Pinpoint the cell where the given text exists, returning its [X, Y] midpoint coordinate. 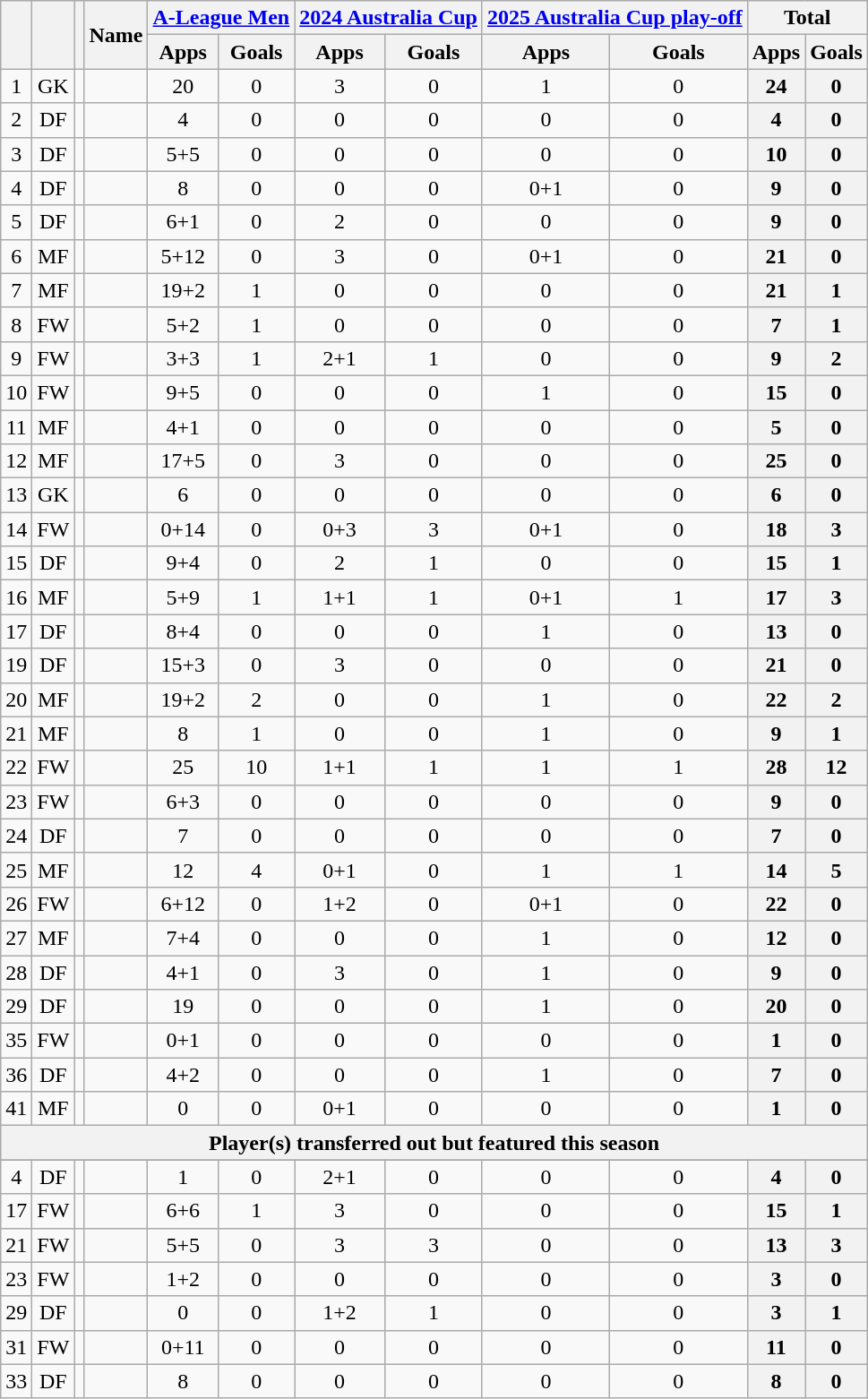
5+2 [183, 324]
2025 Australia Cup play-off [614, 18]
6+6 [183, 1211]
7+4 [183, 938]
8+4 [183, 631]
6+1 [183, 222]
Name [116, 35]
36 [16, 1075]
A-League Men [221, 18]
5+9 [183, 597]
0+11 [183, 1347]
9+4 [183, 563]
2024 Australia Cup [389, 18]
9+5 [183, 392]
0+3 [340, 529]
15+3 [183, 665]
18 [776, 529]
33 [16, 1381]
Total [807, 18]
26 [16, 904]
41 [16, 1109]
17+5 [183, 461]
35 [16, 1041]
0+14 [183, 529]
3+3 [183, 358]
27 [16, 938]
6+12 [183, 904]
16 [16, 597]
6+3 [183, 802]
4+2 [183, 1075]
Player(s) transferred out but featured this season [434, 1143]
31 [16, 1347]
5+12 [183, 256]
